Scan for the cell matching the given text and deliver its (X, Y) coordinate at center. 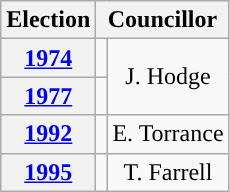
Councillor (162, 20)
Election (48, 20)
1977 (48, 96)
E. Torrance (168, 134)
1995 (48, 172)
1974 (48, 58)
J. Hodge (168, 77)
T. Farrell (168, 172)
1992 (48, 134)
